Locate the cell with the specified text and output its [x, y] center coordinate. 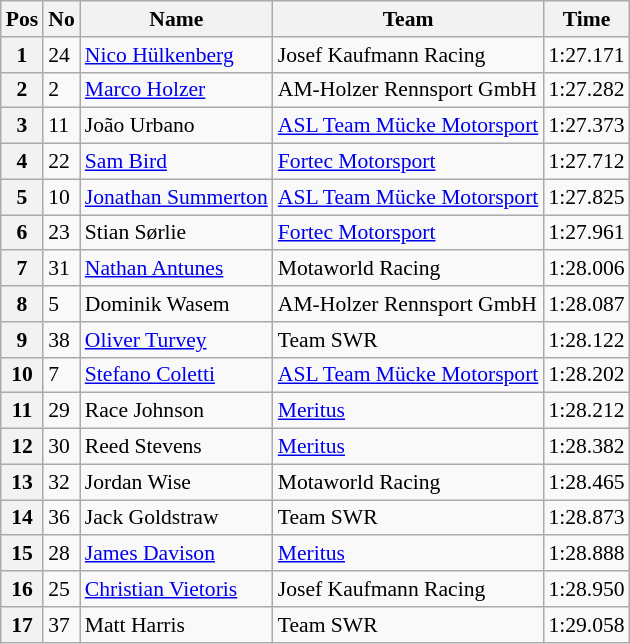
29 [62, 411]
36 [62, 518]
31 [62, 269]
15 [22, 554]
Name [176, 19]
Oliver Turvey [176, 340]
1:28.465 [586, 482]
24 [62, 55]
Sam Bird [176, 162]
32 [62, 482]
9 [22, 340]
1:27.961 [586, 233]
13 [22, 482]
1:27.282 [586, 90]
Marco Holzer [176, 90]
6 [22, 233]
37 [62, 625]
1:28.950 [586, 589]
Matt Harris [176, 625]
Race Johnson [176, 411]
1:27.825 [586, 197]
1:28.212 [586, 411]
14 [22, 518]
3 [22, 126]
Jordan Wise [176, 482]
1:28.087 [586, 304]
Team [408, 19]
30 [62, 447]
1:28.122 [586, 340]
Time [586, 19]
23 [62, 233]
16 [22, 589]
Dominik Wasem [176, 304]
Reed Stevens [176, 447]
João Urbano [176, 126]
28 [62, 554]
1:28.202 [586, 375]
17 [22, 625]
Stefano Coletti [176, 375]
Pos [22, 19]
1:28.873 [586, 518]
12 [22, 447]
No [62, 19]
38 [62, 340]
4 [22, 162]
22 [62, 162]
1:28.006 [586, 269]
Nathan Antunes [176, 269]
1:29.058 [586, 625]
1:28.382 [586, 447]
1:27.373 [586, 126]
Stian Sørlie [176, 233]
25 [62, 589]
1 [22, 55]
8 [22, 304]
Jack Goldstraw [176, 518]
1:27.171 [586, 55]
Jonathan Summerton [176, 197]
Nico Hülkenberg [176, 55]
Christian Vietoris [176, 589]
1:27.712 [586, 162]
1:28.888 [586, 554]
James Davison [176, 554]
